Output the [X, Y] coordinate of the center of the cell containing the given text.  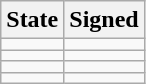
State [32, 20]
Signed [104, 20]
